Find where the given text appears and provide that cell's center as [x, y] coordinate. 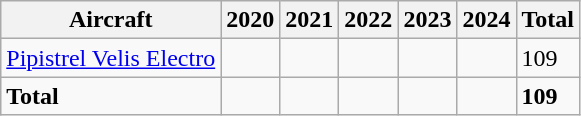
Pipistrel Velis Electro [111, 58]
2023 [428, 20]
2022 [368, 20]
2024 [486, 20]
Aircraft [111, 20]
2021 [310, 20]
2020 [250, 20]
